Output the (X, Y) coordinate of the center of the cell containing the given text.  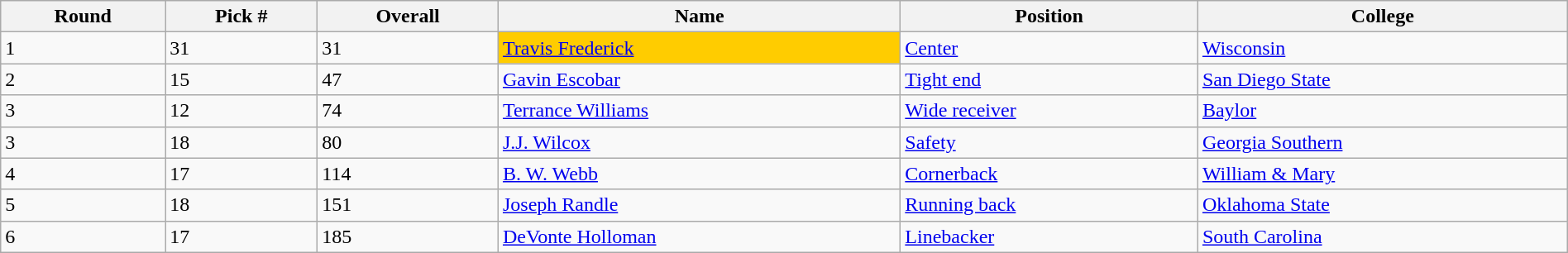
South Carolina (1383, 236)
Gavin Escobar (699, 79)
William & Mary (1383, 174)
DeVonte Holloman (699, 236)
2 (83, 79)
Terrance Williams (699, 111)
5 (83, 205)
Wisconsin (1383, 48)
Safety (1049, 142)
Travis Frederick (699, 48)
1 (83, 48)
Pick # (241, 17)
114 (409, 174)
Center (1049, 48)
12 (241, 111)
Cornerback (1049, 174)
Round (83, 17)
6 (83, 236)
Name (699, 17)
Running back (1049, 205)
B. W. Webb (699, 174)
185 (409, 236)
15 (241, 79)
47 (409, 79)
Baylor (1383, 111)
Wide receiver (1049, 111)
Tight end (1049, 79)
80 (409, 142)
Georgia Southern (1383, 142)
Joseph Randle (699, 205)
Position (1049, 17)
College (1383, 17)
151 (409, 205)
San Diego State (1383, 79)
Oklahoma State (1383, 205)
Linebacker (1049, 236)
74 (409, 111)
4 (83, 174)
J.J. Wilcox (699, 142)
Overall (409, 17)
